Determine the [x, y] coordinate at the center of the cell enclosing the given text.  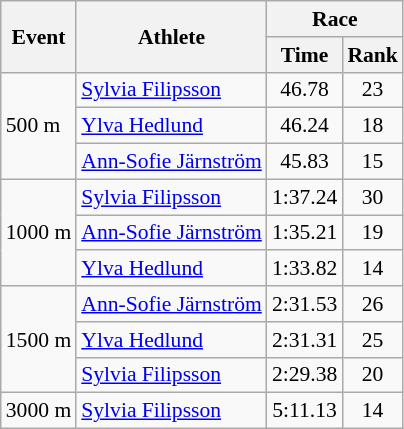
2:29.38 [304, 375]
25 [372, 340]
20 [372, 375]
30 [372, 197]
18 [372, 126]
45.83 [304, 162]
46.78 [304, 90]
2:31.53 [304, 304]
Time [304, 55]
1:35.21 [304, 233]
Event [38, 36]
5:11.13 [304, 411]
Rank [372, 55]
19 [372, 233]
23 [372, 90]
1500 m [38, 340]
1000 m [38, 232]
1:33.82 [304, 269]
26 [372, 304]
Athlete [172, 36]
Race [335, 19]
1:37.24 [304, 197]
15 [372, 162]
46.24 [304, 126]
3000 m [38, 411]
2:31.31 [304, 340]
500 m [38, 126]
